Search for the cell housing the specified text and yield its [X, Y] center coordinate. 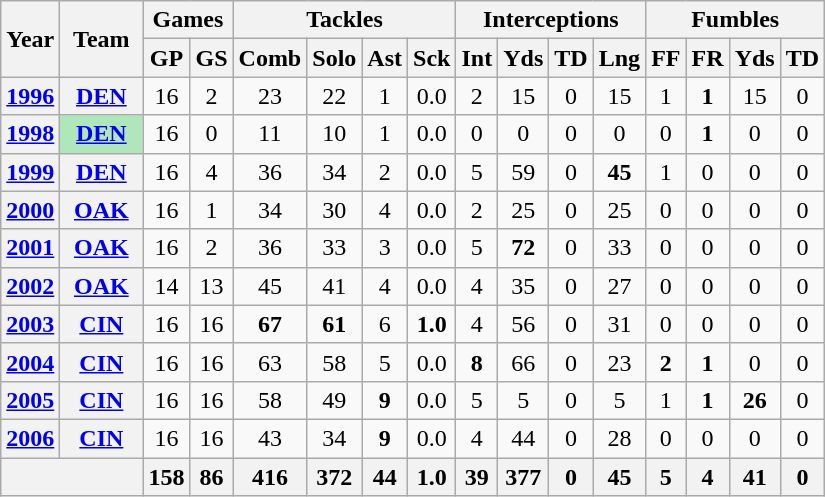
86 [212, 477]
49 [334, 400]
22 [334, 96]
1996 [30, 96]
416 [270, 477]
28 [619, 438]
Tackles [344, 20]
27 [619, 286]
Solo [334, 58]
Comb [270, 58]
Team [102, 39]
56 [524, 324]
61 [334, 324]
10 [334, 134]
2005 [30, 400]
2001 [30, 248]
2002 [30, 286]
GS [212, 58]
377 [524, 477]
11 [270, 134]
63 [270, 362]
8 [477, 362]
GP [166, 58]
2000 [30, 210]
26 [754, 400]
158 [166, 477]
Ast [385, 58]
72 [524, 248]
13 [212, 286]
2003 [30, 324]
Int [477, 58]
6 [385, 324]
Games [188, 20]
14 [166, 286]
67 [270, 324]
Fumbles [736, 20]
372 [334, 477]
FF [666, 58]
59 [524, 172]
FR [708, 58]
Interceptions [551, 20]
2006 [30, 438]
3 [385, 248]
Year [30, 39]
43 [270, 438]
30 [334, 210]
39 [477, 477]
1999 [30, 172]
1998 [30, 134]
66 [524, 362]
Sck [432, 58]
2004 [30, 362]
31 [619, 324]
35 [524, 286]
Lng [619, 58]
